Find where the given text appears and provide that cell's center as (x, y) coordinate. 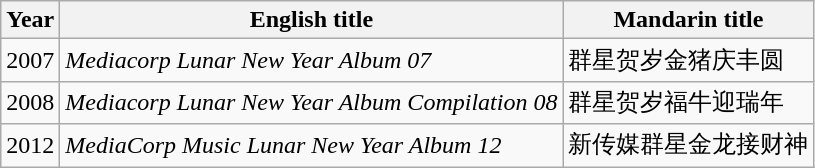
群星贺岁金猪庆丰圆 (688, 60)
2012 (30, 146)
2008 (30, 102)
Mediacorp Lunar New Year Album 07 (312, 60)
English title (312, 20)
Mediacorp Lunar New Year Album Compilation 08 (312, 102)
新传媒群星金龙接财神 (688, 146)
群星贺岁福牛迎瑞年 (688, 102)
MediaCorp Music Lunar New Year Album 12 (312, 146)
Year (30, 20)
2007 (30, 60)
Mandarin title (688, 20)
